Provide the (x, y) coordinate of the cell's center where the given text is located.  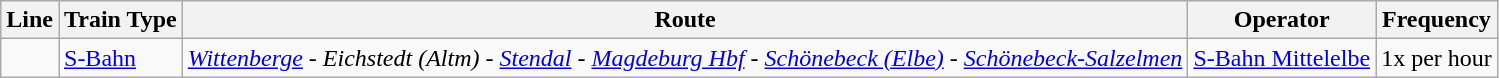
S-Bahn Mittelelbe (1282, 58)
Train Type (120, 20)
Frequency (1437, 20)
1x per hour (1437, 58)
Line (30, 20)
Wittenberge - Eichstedt (Altm) - Stendal - Magdeburg Hbf - Schönebeck (Elbe) - Schönebeck-Salzelmen (685, 58)
S-Bahn (120, 58)
Route (685, 20)
Operator (1282, 20)
